Search for the cell housing the specified text and yield its [X, Y] center coordinate. 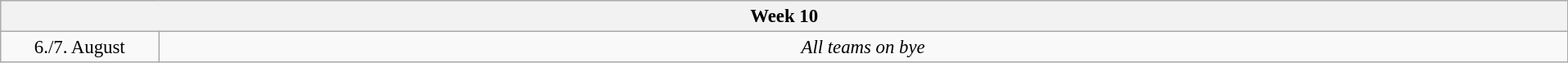
6./7. August [80, 47]
Week 10 [784, 16]
All teams on bye [863, 47]
